Search for the cell housing the specified text and yield its (X, Y) center coordinate. 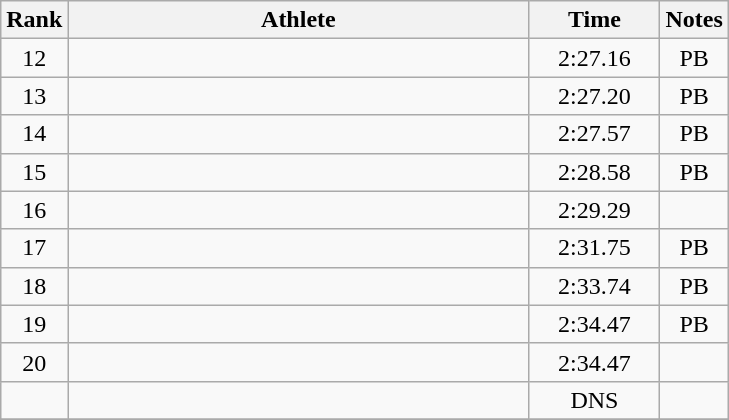
20 (34, 362)
Rank (34, 20)
2:27.16 (594, 58)
Athlete (298, 20)
Time (594, 20)
17 (34, 248)
2:27.20 (594, 96)
Notes (694, 20)
2:28.58 (594, 172)
18 (34, 286)
2:29.29 (594, 210)
14 (34, 134)
13 (34, 96)
2:33.74 (594, 286)
2:27.57 (594, 134)
DNS (594, 400)
2:31.75 (594, 248)
16 (34, 210)
19 (34, 324)
15 (34, 172)
12 (34, 58)
